For the text-containing cell, return its midpoint in (X, Y) coordinate format. 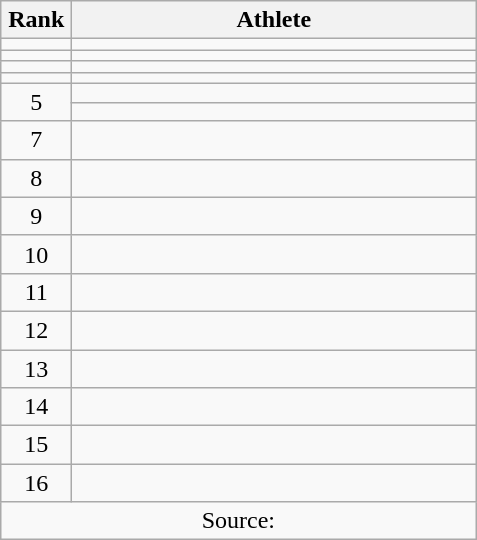
15 (36, 445)
Athlete (274, 20)
9 (36, 216)
5 (36, 102)
Source: (238, 521)
14 (36, 407)
Rank (36, 20)
10 (36, 254)
7 (36, 140)
13 (36, 369)
8 (36, 178)
16 (36, 483)
12 (36, 330)
11 (36, 292)
